From the cell containing the given text, extract its center point as [x, y] coordinate. 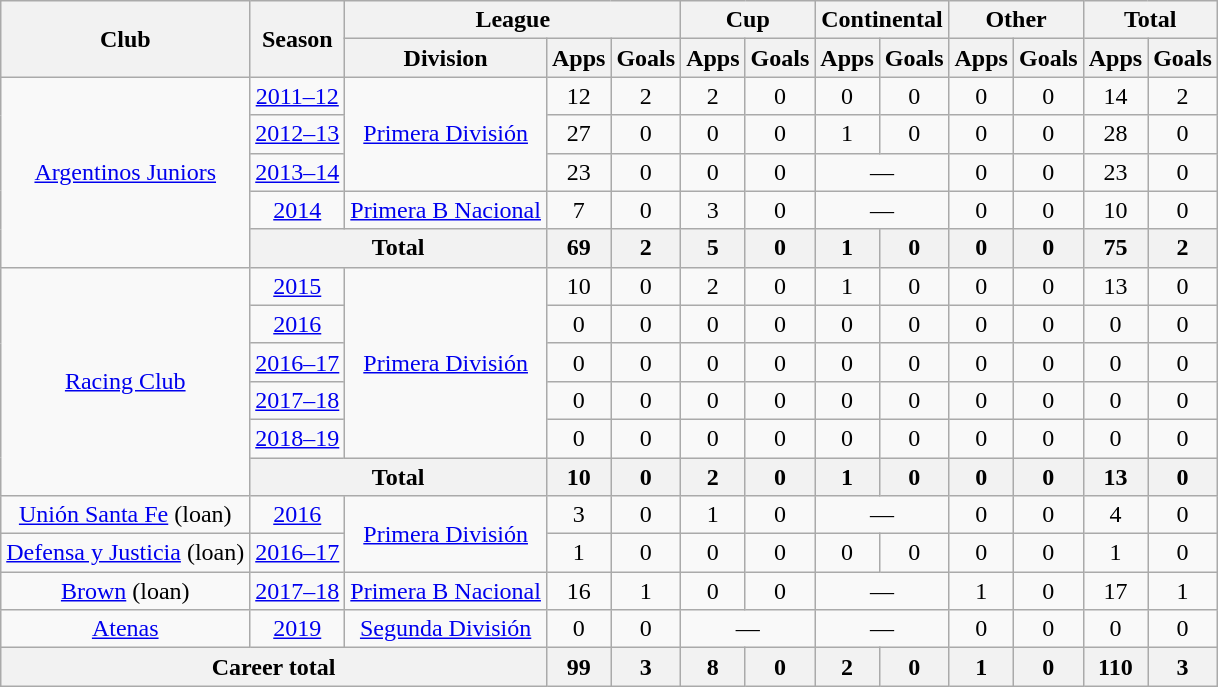
12 [578, 96]
Continental [882, 20]
75 [1115, 248]
Other [1016, 20]
2015 [298, 286]
16 [578, 591]
4 [1115, 515]
27 [578, 134]
7 [578, 210]
Atenas [126, 629]
Season [298, 39]
2013–14 [298, 172]
Club [126, 39]
99 [578, 667]
Defensa y Justicia (loan) [126, 553]
2019 [298, 629]
Division [446, 58]
2011–12 [298, 96]
League [513, 20]
14 [1115, 96]
17 [1115, 591]
69 [578, 248]
Segunda División [446, 629]
2018–19 [298, 438]
Cup [748, 20]
5 [713, 248]
Brown (loan) [126, 591]
Racing Club [126, 381]
2014 [298, 210]
Argentinos Juniors [126, 172]
8 [713, 667]
Career total [274, 667]
110 [1115, 667]
28 [1115, 134]
Unión Santa Fe (loan) [126, 515]
2012–13 [298, 134]
